Pinpoint the cell where the given text exists, returning its (x, y) midpoint coordinate. 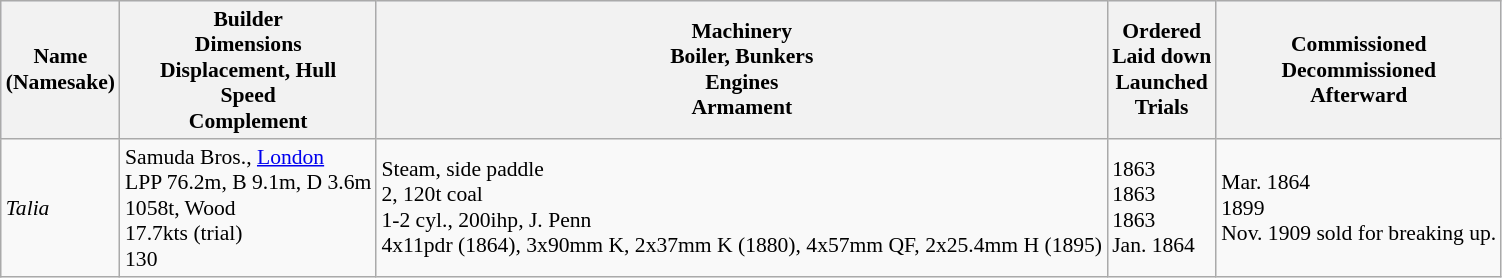
OrderedLaid downLaunchedTrials (1162, 70)
CommissionedDecommissionedAfterward (1358, 70)
Steam, side paddle2, 120t coal1-2 cyl., 200ihp, J. Penn4x11pdr (1864), 3x90mm K, 2x37mm K (1880), 4x57mm QF, 2x25.4mm H (1895) (742, 208)
BuilderDimensionsDisplacement, HullSpeedComplement (248, 70)
Mar. 18641899Nov. 1909 sold for breaking up. (1358, 208)
Talia (60, 208)
Samuda Bros., LondonLPP 76.2m, B 9.1m, D 3.6m1058t, Wood17.7kts (trial)130 (248, 208)
MachineryBoiler, BunkersEnginesArmament (742, 70)
Name(Namesake) (60, 70)
186318631863Jan. 1864 (1162, 208)
